Return the [x, y] coordinate for the center point of the cell that contains the specified text.  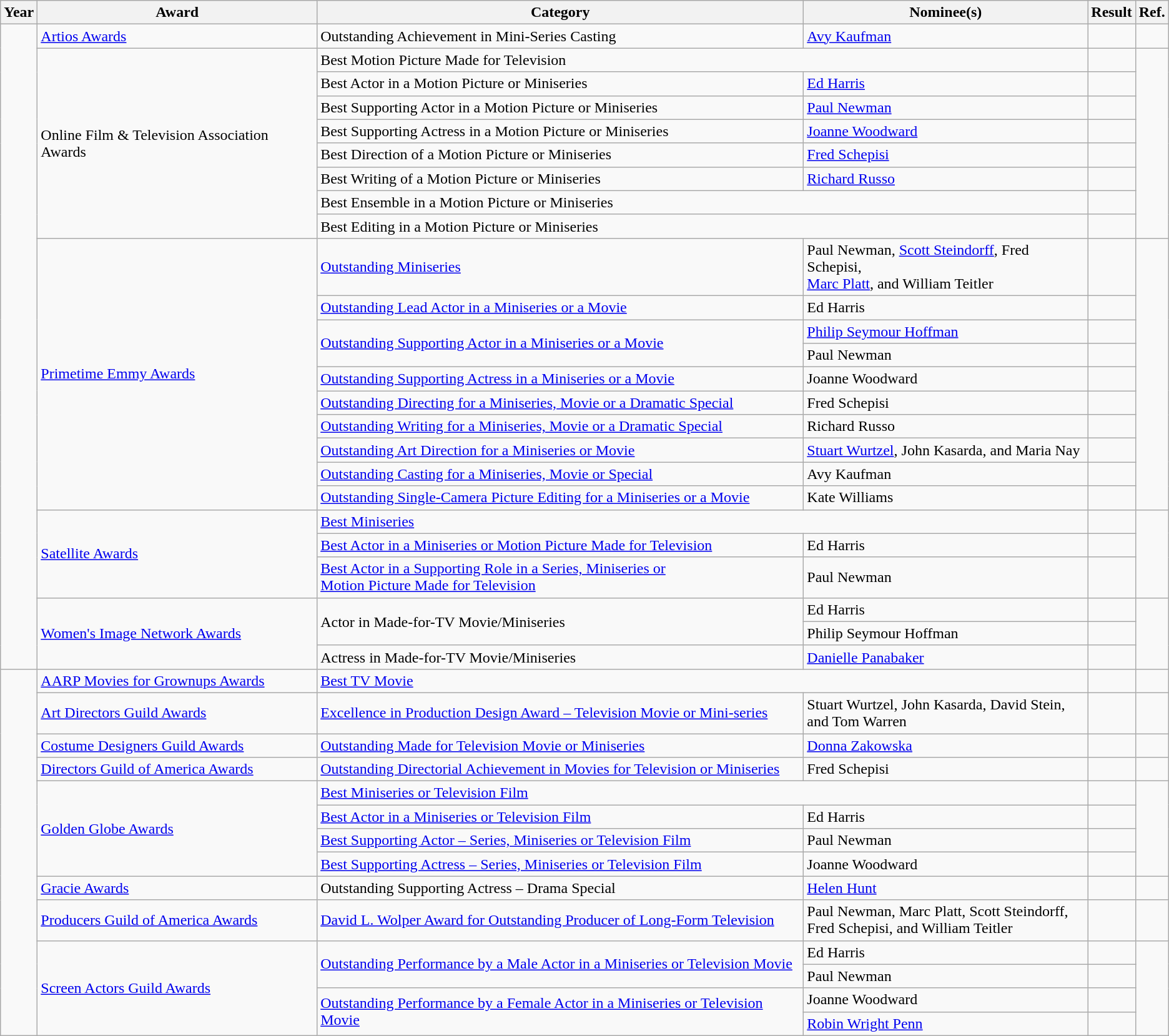
Best Actor in a Miniseries or Television Film [561, 817]
Outstanding Made for Television Movie or Miniseries [561, 745]
Outstanding Lead Actor in a Miniseries or a Movie [561, 307]
Outstanding Directorial Achievement in Movies for Television or Miniseries [561, 769]
Stuart Wurtzel, John Kasarda, David Stein, and Tom Warren [945, 713]
Category [561, 12]
Online Film & Television Association Awards [177, 143]
Outstanding Miniseries [561, 267]
Best Supporting Actress – Series, Miniseries or Television Film [561, 864]
Outstanding Performance by a Male Actor in a Miniseries or Television Movie [561, 964]
Directors Guild of America Awards [177, 769]
Best Actor in a Miniseries or Motion Picture Made for Television [561, 545]
Donna Zakowska [945, 745]
Outstanding Single-Camera Picture Editing for a Miniseries or a Movie [561, 498]
Outstanding Achievement in Mini-Series Casting [561, 36]
Gracie Awards [177, 888]
Outstanding Supporting Actress – Drama Special [561, 888]
Best Miniseries or Television Film [703, 793]
Screen Actors Guild Awards [177, 988]
Stuart Wurtzel, John Kasarda, and Maria Nay [945, 450]
Ref. [1152, 12]
Kate Williams [945, 498]
Best Editing in a Motion Picture or Miniseries [703, 226]
Art Directors Guild Awards [177, 713]
Actress in Made-for-TV Movie/Miniseries [561, 657]
Nominee(s) [945, 12]
Costume Designers Guild Awards [177, 745]
Robin Wright Penn [945, 1024]
Result [1112, 12]
Actor in Made-for-TV Movie/Miniseries [561, 621]
Excellence in Production Design Award – Television Movie or Mini-series [561, 713]
Outstanding Writing for a Miniseries, Movie or a Dramatic Special [561, 427]
Outstanding Casting for a Miniseries, Movie or Special [561, 474]
David L. Wolper Award for Outstanding Producer of Long-Form Television [561, 920]
Best Writing of a Motion Picture or Miniseries [561, 179]
Outstanding Performance by a Female Actor in a Miniseries or Television Movie [561, 1012]
Outstanding Directing for a Miniseries, Movie or a Dramatic Special [561, 403]
Outstanding Supporting Actor in a Miniseries or a Movie [561, 343]
Best Supporting Actor – Series, Miniseries or Television Film [561, 841]
Best Ensemble in a Motion Picture or Miniseries [703, 202]
Primetime Emmy Awards [177, 373]
Artios Awards [177, 36]
Outstanding Art Direction for a Miniseries or Movie [561, 450]
Best Actor in a Motion Picture or Miniseries [561, 84]
Best TV Movie [703, 681]
Outstanding Supporting Actress in a Miniseries or a Movie [561, 379]
Paul Newman, Marc Platt, Scott Steindorff, Fred Schepisi, and William Teitler [945, 920]
Satellite Awards [177, 553]
Women's Image Network Awards [177, 633]
Danielle Panabaker [945, 657]
AARP Movies for Grownups Awards [177, 681]
Best Motion Picture Made for Television [703, 60]
Best Actor in a Supporting Role in a Series, Miniseries or Motion Picture Made for Television [561, 577]
Award [177, 12]
Paul Newman, Scott Steindorff, Fred Schepisi, Marc Platt, and William Teitler [945, 267]
Helen Hunt [945, 888]
Best Supporting Actress in a Motion Picture or Miniseries [561, 131]
Best Supporting Actor in a Motion Picture or Miniseries [561, 107]
Best Direction of a Motion Picture or Miniseries [561, 155]
Golden Globe Awards [177, 829]
Year [19, 12]
Producers Guild of America Awards [177, 920]
Best Miniseries [703, 521]
